Return [x, y] of the center of cell containing provided text 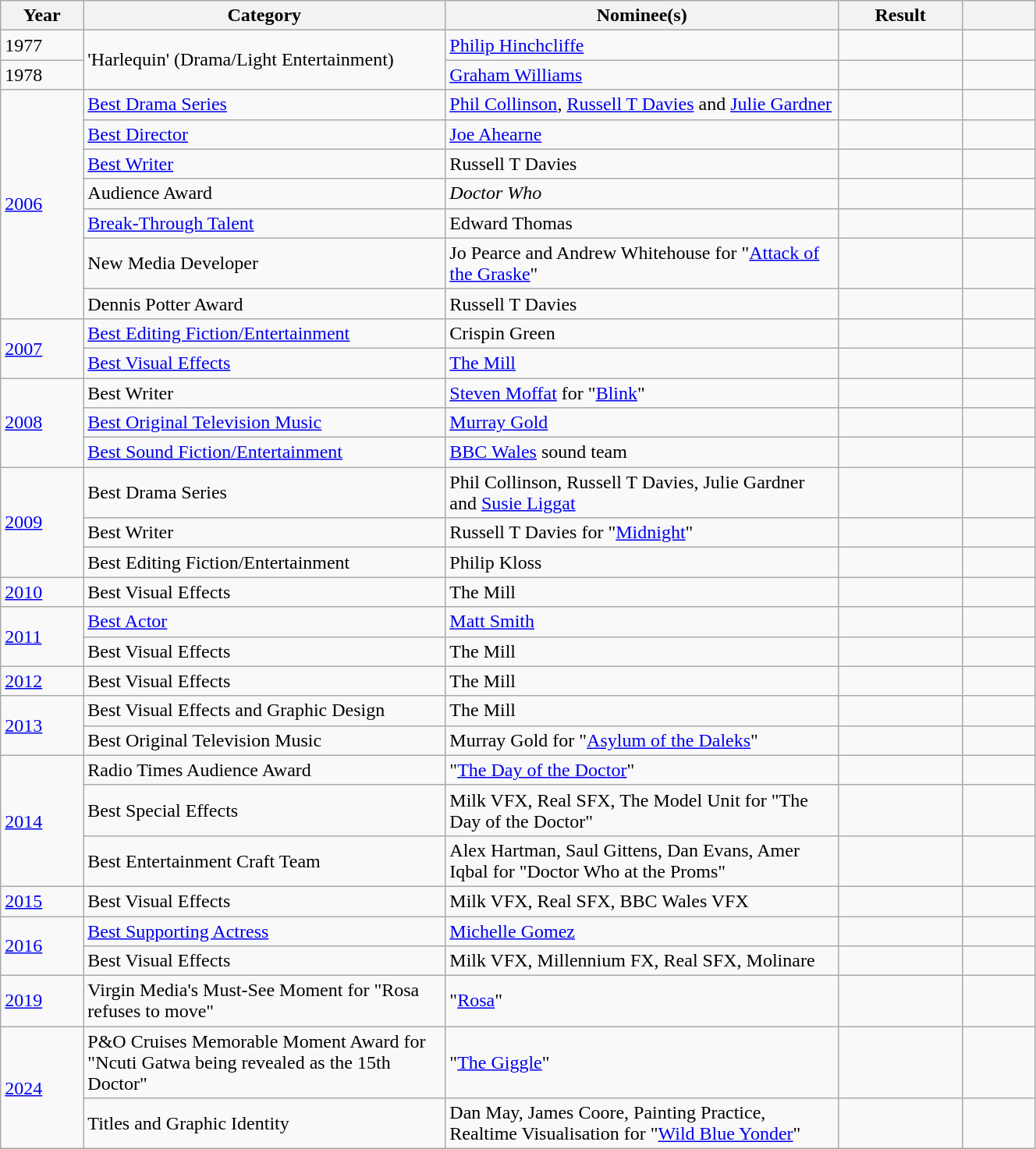
'Harlequin' (Drama/Light Entertainment) [264, 60]
Best Sound Fiction/Entertainment [264, 452]
Category [264, 16]
Best Supporting Actress [264, 931]
2019 [42, 1002]
Best Actor [264, 622]
"Rosa" [642, 1002]
Philip Hinchcliffe [642, 45]
Radio Times Audience Award [264, 770]
1977 [42, 45]
Best Director [264, 134]
2009 [42, 523]
Jo Pearce and Andrew Whitehouse for "Attack of the Graske" [642, 264]
Matt Smith [642, 622]
2012 [42, 681]
2008 [42, 422]
2015 [42, 901]
Philip Kloss [642, 562]
New Media Developer [264, 264]
Dennis Potter Award [264, 303]
Best Visual Effects and Graphic Design [264, 711]
2014 [42, 821]
Graham Williams [642, 75]
Doctor Who [642, 193]
2006 [42, 204]
2010 [42, 592]
"The Giggle" [642, 1062]
Joe Ahearne [642, 134]
Milk VFX, Real SFX, BBC Wales VFX [642, 901]
Phil Collinson, Russell T Davies, Julie Gardner and Susie Liggat [642, 493]
2013 [42, 725]
Year [42, 16]
Russell T Davies for "Midnight" [642, 533]
2007 [42, 348]
Crispin Green [642, 333]
Edward Thomas [642, 223]
Audience Award [264, 193]
Dan May, James Coore, Painting Practice, Realtime Visualisation for "Wild Blue Yonder" [642, 1123]
Murray Gold [642, 423]
Michelle Gomez [642, 931]
"The Day of the Doctor" [642, 770]
Alex Hartman, Saul Gittens, Dan Evans, Amer Iqbal for "Doctor Who at the Proms" [642, 861]
Virgin Media's Must-See Moment for "Rosa refuses to move" [264, 1002]
Titles and Graphic Identity [264, 1123]
2024 [42, 1087]
Best Special Effects [264, 810]
Nominee(s) [642, 16]
Result [900, 16]
Milk VFX, Millennium FX, Real SFX, Molinare [642, 961]
Murray Gold for "Asylum of the Daleks" [642, 740]
Best Entertainment Craft Team [264, 861]
Break-Through Talent [264, 223]
2016 [42, 945]
Milk VFX, Real SFX, The Model Unit for "The Day of the Doctor" [642, 810]
2011 [42, 637]
BBC Wales sound team [642, 452]
Steven Moffat for "Blink" [642, 392]
Phil Collinson, Russell T Davies and Julie Gardner [642, 105]
P&O Cruises Memorable Moment Award for "Ncuti Gatwa being revealed as the 15th Doctor" [264, 1062]
1978 [42, 75]
